Capture the cell that displays the provided text and extract its [x, y] central coordinate. 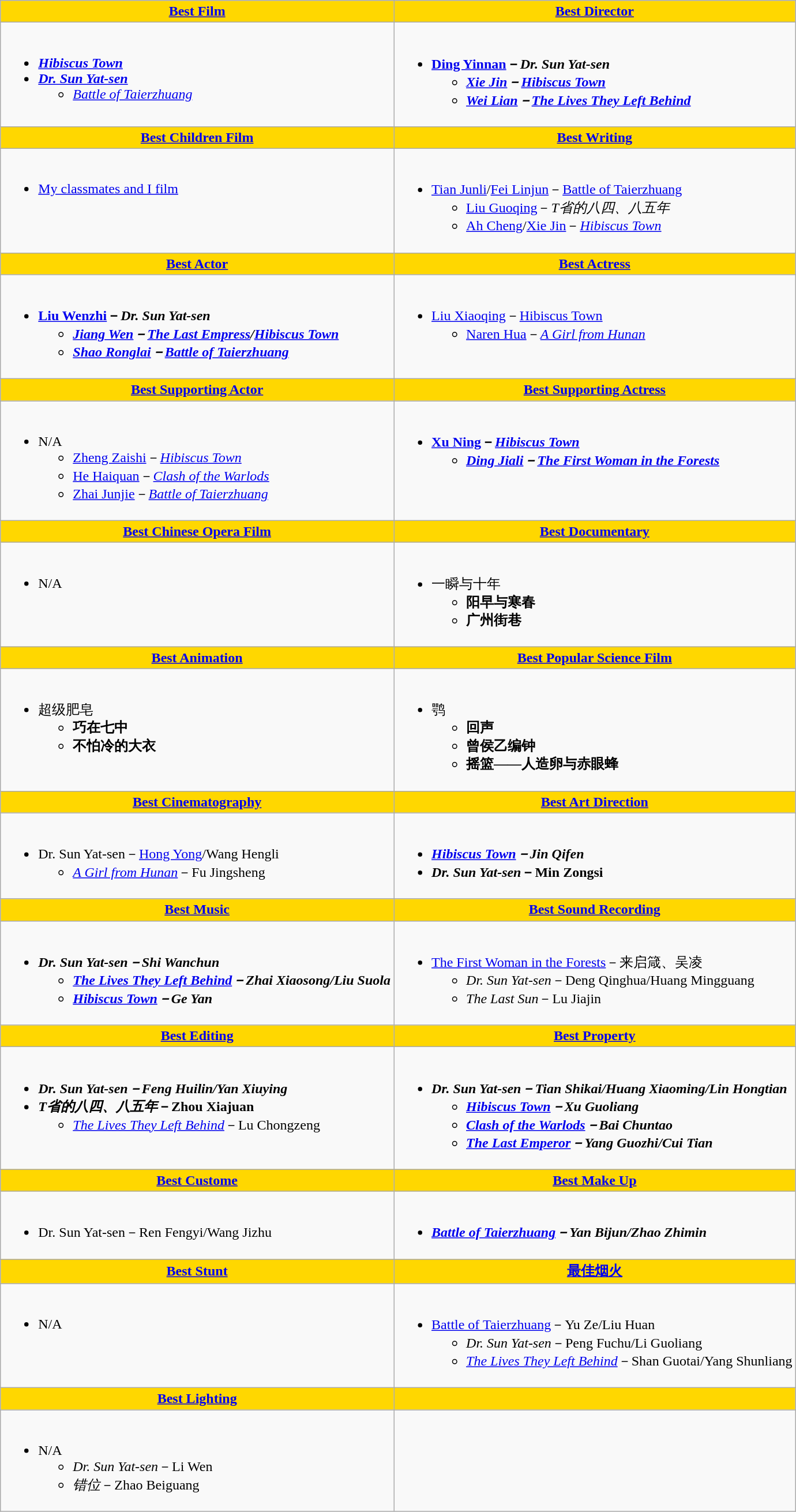
Dr. Sun Yat-sen－Feng Huilin/Yan XiuyingT省的八四、八五年－Zhou XiajuanThe Lives They Left Behind－Lu Chongzeng [197, 1108]
Hibiscus TownDr. Sun Yat-senBattle of Taierzhuang [197, 75]
最佳烟火 [595, 1271]
Dr. Sun Yat-sen－Shi WanchunThe Lives They Left Behind－Zhai Xiaosong/Liu SuolaHibiscus Town－Ge Yan [197, 973]
N/AZheng Zaishi－Hibiscus TownHe Haiquan－Clash of the WarlodsZhai Junjie－Battle of Taierzhuang [197, 461]
Best Actress [595, 264]
Best Popular Science Film [595, 658]
Best Stunt [197, 1271]
Best Film [197, 12]
Best Actor [197, 264]
Dr. Sun Yat-sen－Hong Yong/Wang HengliA Girl from Hunan－Fu Jingsheng [197, 856]
Best Supporting Actor [197, 390]
Best Art Direction [595, 802]
Liu Wenzhi－Dr. Sun Yat-senJiang Wen－The Last Empress/Hibiscus TownShao Ronglai－Battle of Taierzhuang [197, 327]
Tian Junli/Fei Linjun－Battle of TaierzhuangLiu Guoqing－T省的八四、八五年Ah Cheng/Xie Jin－Hibiscus Town [595, 201]
超级肥皂巧在七中不怕冷的大衣 [197, 730]
Dr. Sun Yat-sen－Tian Shikai/Huang Xiaoming/Lin HongtianHibiscus Town－Xu GuoliangClash of the Warlods－Bai ChuntaoThe Last Emperor－Yang Guozhi/Cui Tian [595, 1108]
Best Sound Recording [595, 910]
Best Editing [197, 1036]
Hibiscus Town－Jin QifenDr. Sun Yat-sen－Min Zongsi [595, 856]
Battle of Taierzhuang－Yu Ze/Liu HuanDr. Sun Yat-sen－Peng Fuchu/Li GuoliangThe Lives They Left Behind－Shan Guotai/Yang Shunliang [595, 1336]
Best Writing [595, 137]
鹗回声曾侯乙编钟摇篮——人造卵与赤眼蜂 [595, 730]
Xu Ning－Hibiscus TownDing Jiali－The First Woman in the Forests [595, 461]
Best Supporting Actress [595, 390]
My classmates and I film [197, 201]
Best Documentary [595, 531]
Best Cinematography [197, 802]
一瞬与十年阳早与寒春广州街巷 [595, 594]
Dr. Sun Yat-sen－Ren Fengyi/Wang Jizhu [197, 1225]
Ding Yinnan－Dr. Sun Yat-senXie Jin－Hibiscus TownWei Lian－The Lives They Left Behind [595, 75]
Best Lighting [197, 1399]
N/ADr. Sun Yat-sen－Li Wen错位－Zhao Beiguang [197, 1461]
Battle of Taierzhuang－Yan Bijun/Zhao Zhimin [595, 1225]
Best Animation [197, 658]
Best Make Up [595, 1180]
Liu Xiaoqing－Hibiscus TownNaren Hua－A Girl from Hunan [595, 327]
The First Woman in the Forests－来启箴、吴凌Dr. Sun Yat-sen－Deng Qinghua/Huang MingguangThe Last Sun－Lu Jiajin [595, 973]
Best Music [197, 910]
Best Children Film [197, 137]
Best Director [595, 12]
Best Custome [197, 1180]
Best Property [595, 1036]
Best Chinese Opera Film [197, 531]
